Output the [X, Y] coordinate of the center of the cell containing the given text.  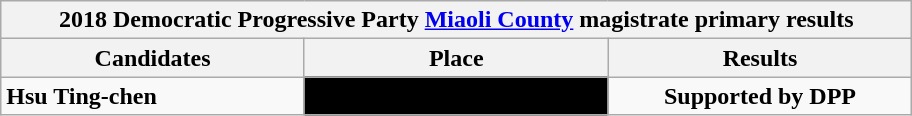
Place [456, 58]
Hsu Ting-chen [153, 96]
Results [760, 58]
Supported by DPP [760, 96]
2018 Democratic Progressive Party Miaoli County magistrate primary results [456, 20]
Candidates [153, 58]
